For the text-containing cell, return its midpoint in (X, Y) coordinate format. 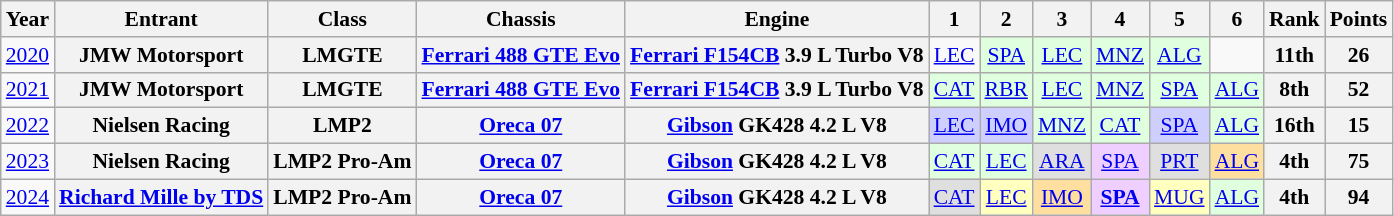
75 (1359, 162)
16th (1294, 126)
Year (28, 19)
Chassis (520, 19)
PRT (1180, 162)
2 (1006, 19)
52 (1359, 90)
Richard Mille by TDS (161, 197)
Rank (1294, 19)
11th (1294, 55)
Engine (777, 19)
RBR (1006, 90)
2024 (28, 197)
3 (1062, 19)
LMP2 (342, 126)
15 (1359, 126)
Points (1359, 19)
ARA (1062, 162)
94 (1359, 197)
2020 (28, 55)
2021 (28, 90)
2023 (28, 162)
5 (1180, 19)
2022 (28, 126)
4 (1120, 19)
1 (954, 19)
Entrant (161, 19)
MUG (1180, 197)
6 (1237, 19)
Class (342, 19)
8th (1294, 90)
26 (1359, 55)
